Locate the cell with the specified text and output its (x, y) center coordinate. 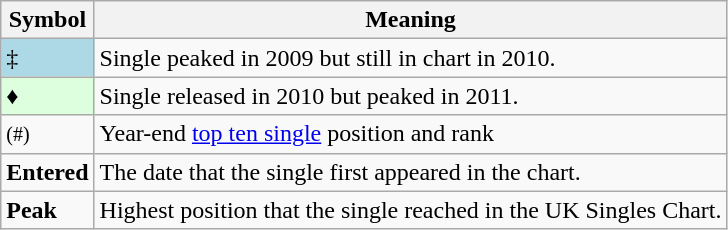
‡ (48, 58)
Entered (48, 172)
Meaning (410, 20)
Single released in 2010 but peaked in 2011. (410, 96)
Single peaked in 2009 but still in chart in 2010. (410, 58)
The date that the single first appeared in the chart. (410, 172)
Peak (48, 210)
Highest position that the single reached in the UK Singles Chart. (410, 210)
Year-end top ten single position and rank (410, 134)
♦ (48, 96)
(#) (48, 134)
Symbol (48, 20)
